Scan for the cell matching the given text and deliver its (X, Y) coordinate at center. 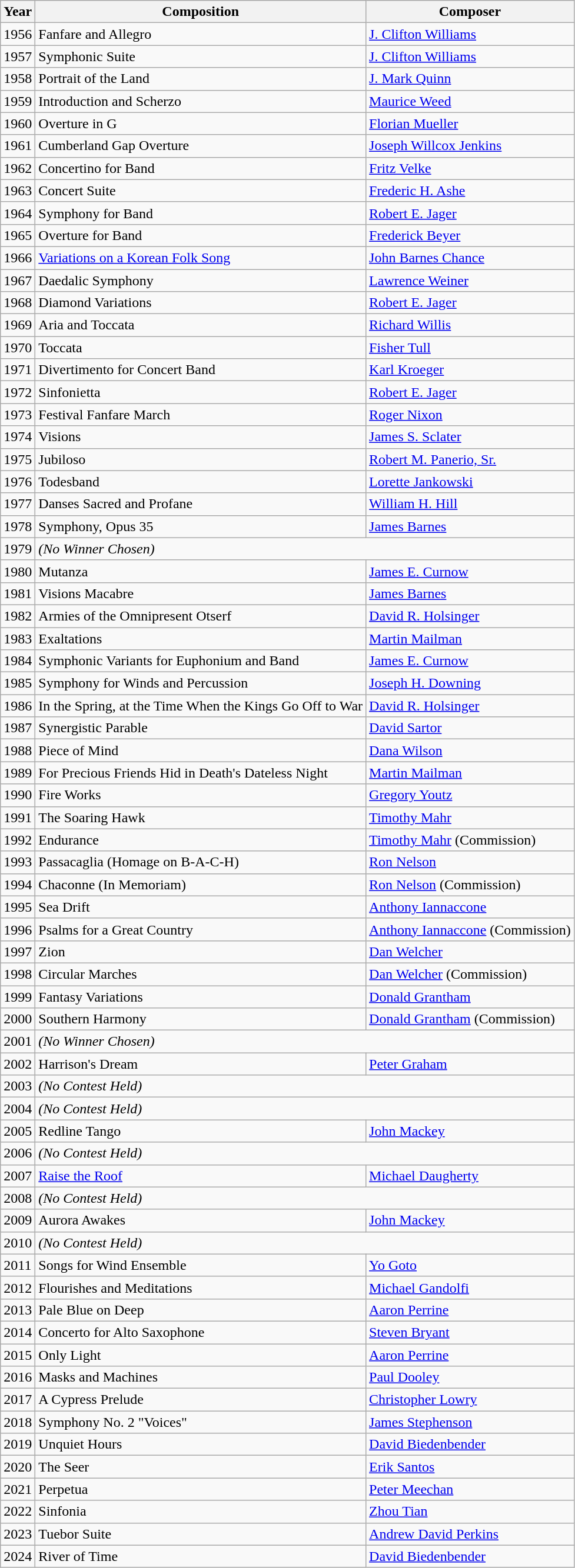
1987 (18, 728)
The Seer (201, 1467)
Peter Graham (470, 1064)
1962 (18, 168)
William H. Hill (470, 504)
1984 (18, 661)
Raise the Roof (201, 1176)
Symphonic Variants for Euphonium and Band (201, 661)
1969 (18, 325)
Circular Marches (201, 974)
1998 (18, 974)
2008 (18, 1198)
Gregory Youtz (470, 795)
Fritz Velke (470, 168)
2010 (18, 1243)
Symphony, Opus 35 (201, 526)
1981 (18, 593)
1963 (18, 191)
1978 (18, 526)
1988 (18, 750)
1961 (18, 146)
2004 (18, 1109)
2013 (18, 1310)
1970 (18, 348)
2015 (18, 1355)
Christopher Lowry (470, 1400)
Divertimento for Concert Band (201, 370)
1971 (18, 370)
1985 (18, 683)
Fire Works (201, 795)
Joseph H. Downing (470, 683)
Frederick Beyer (470, 235)
The Soaring Hawk (201, 818)
1995 (18, 907)
1964 (18, 213)
1993 (18, 862)
Flourishes and Meditations (201, 1287)
Mutanza (201, 571)
Peter Meechan (470, 1489)
2000 (18, 1019)
1975 (18, 459)
River of Time (201, 1556)
Todesband (201, 482)
Masks and Machines (201, 1377)
2007 (18, 1176)
Donald Grantham (470, 997)
Sinfonia (201, 1512)
Symphonic Suite (201, 56)
2019 (18, 1444)
Chaconne (In Memoriam) (201, 885)
Symphony for Band (201, 213)
1990 (18, 795)
2011 (18, 1265)
2012 (18, 1287)
Concertino for Band (201, 168)
Ron Nelson (Commission) (470, 885)
Fisher Tull (470, 348)
Richard Willis (470, 325)
2022 (18, 1512)
Songs for Wind Ensemble (201, 1265)
Overture for Band (201, 235)
1974 (18, 437)
Yo Goto (470, 1265)
Concert Suite (201, 191)
2018 (18, 1422)
Portrait of the Land (201, 79)
Perpetua (201, 1489)
Anthony Iannaccone (Commission) (470, 929)
Synergistic Parable (201, 728)
Composition (201, 12)
Diamond Variations (201, 303)
2009 (18, 1220)
Donald Grantham (Commission) (470, 1019)
Composer (470, 12)
Unquiet Hours (201, 1444)
Redline Tango (201, 1131)
Timothy Mahr (470, 818)
A Cypress Prelude (201, 1400)
Only Light (201, 1355)
Overture in G (201, 124)
1982 (18, 616)
Sea Drift (201, 907)
2003 (18, 1086)
Piece of Mind (201, 750)
1999 (18, 997)
Fantasy Variations (201, 997)
Michael Daugherty (470, 1176)
David Sartor (470, 728)
Roger Nixon (470, 415)
2006 (18, 1153)
Danses Sacred and Profane (201, 504)
1966 (18, 258)
Visions (201, 437)
1960 (18, 124)
1994 (18, 885)
Fanfare and Allegro (201, 34)
1965 (18, 235)
Passacaglia (Homage on B-A-C-H) (201, 862)
Sinfonietta (201, 392)
Dan Welcher (Commission) (470, 974)
Lorette Jankowski (470, 482)
1972 (18, 392)
2014 (18, 1332)
Ron Nelson (470, 862)
2005 (18, 1131)
Dana Wilson (470, 750)
Harrison's Dream (201, 1064)
1957 (18, 56)
1983 (18, 638)
Zhou Tian (470, 1512)
2024 (18, 1556)
1986 (18, 706)
Armies of the Omnipresent Otserf (201, 616)
1958 (18, 79)
Symphony No. 2 "Voices" (201, 1422)
Pale Blue on Deep (201, 1310)
Variations on a Korean Folk Song (201, 258)
Aurora Awakes (201, 1220)
Cumberland Gap Overture (201, 146)
Psalms for a Great Country (201, 929)
James Stephenson (470, 1422)
Jubiloso (201, 459)
1997 (18, 952)
Visions Macabre (201, 593)
2017 (18, 1400)
Toccata (201, 348)
1989 (18, 773)
John Barnes Chance (470, 258)
Exaltations (201, 638)
1967 (18, 281)
2023 (18, 1534)
Festival Fanfare March (201, 415)
Florian Mueller (470, 124)
Michael Gandolfi (470, 1287)
1973 (18, 415)
Andrew David Perkins (470, 1534)
Daedalic Symphony (201, 281)
Frederic H. Ashe (470, 191)
2001 (18, 1042)
Timothy Mahr (Commission) (470, 840)
In the Spring, at the Time When the Kings Go Off to War (201, 706)
Year (18, 12)
Erik Santos (470, 1467)
Zion (201, 952)
Maurice Weed (470, 101)
James S. Sclater (470, 437)
Concerto for Alto Saxophone (201, 1332)
Steven Bryant (470, 1332)
J. Mark Quinn (470, 79)
Joseph Willcox Jenkins (470, 146)
Southern Harmony (201, 1019)
1996 (18, 929)
Robert M. Panerio, Sr. (470, 459)
Endurance (201, 840)
Aria and Toccata (201, 325)
1976 (18, 482)
1968 (18, 303)
Lawrence Weiner (470, 281)
2016 (18, 1377)
1959 (18, 101)
2020 (18, 1467)
1980 (18, 571)
Symphony for Winds and Percussion (201, 683)
Karl Kroeger (470, 370)
Dan Welcher (470, 952)
For Precious Friends Hid in Death's Dateless Night (201, 773)
Introduction and Scherzo (201, 101)
1991 (18, 818)
Tuebor Suite (201, 1534)
2002 (18, 1064)
1956 (18, 34)
Anthony Iannaccone (470, 907)
Paul Dooley (470, 1377)
2021 (18, 1489)
1977 (18, 504)
1979 (18, 549)
1992 (18, 840)
